Extract the [X, Y] coordinate from the center of the cell holding the provided text.  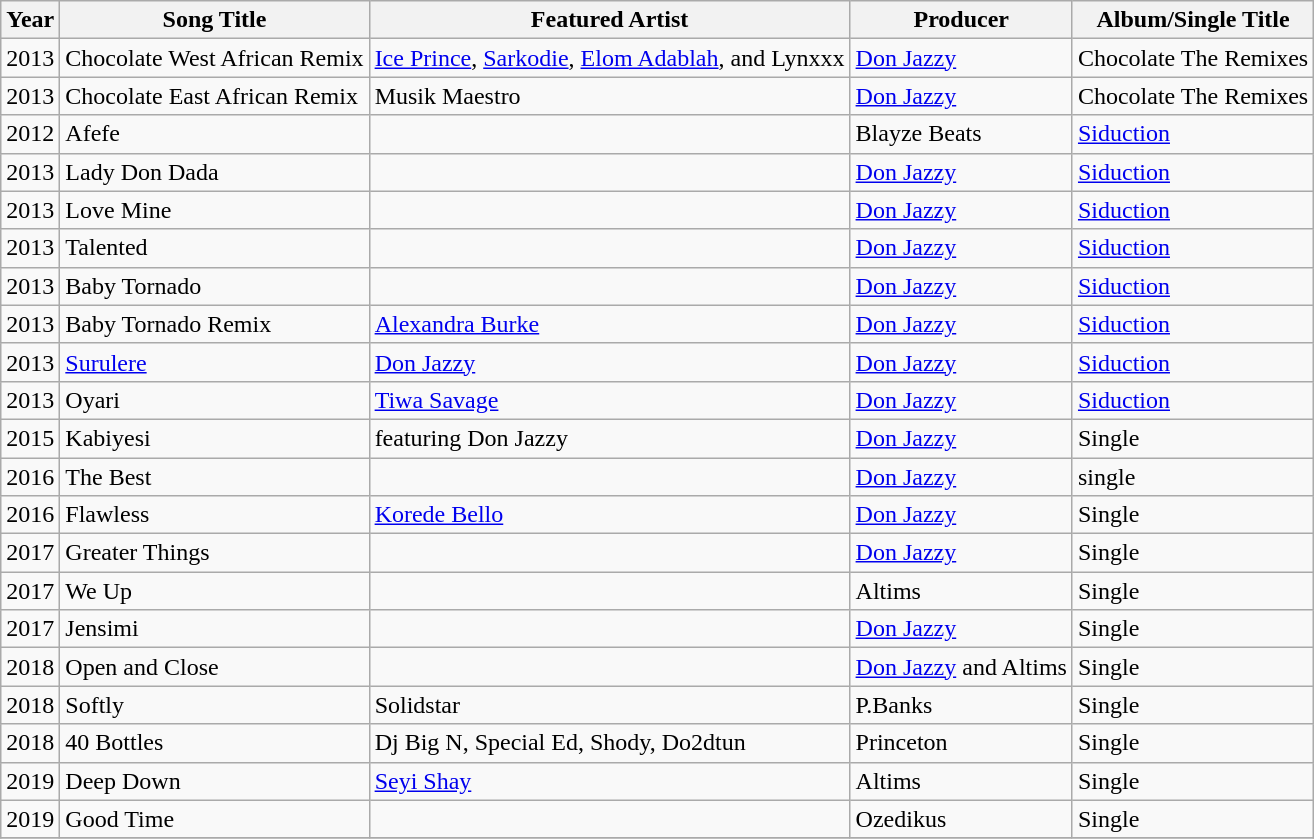
Producer [961, 20]
Princeton [961, 743]
Korede Bello [610, 515]
featuring Don Jazzy [610, 438]
Dj Big N, Special Ed, Shody, Do2dtun [610, 743]
Afefe [214, 134]
Greater Things [214, 553]
Ozedikus [961, 819]
Baby Tornado [214, 286]
Don Jazzy and Altims [961, 667]
Tiwa Savage [610, 400]
Surulere [214, 362]
Blayze Beats [961, 134]
40 Bottles [214, 743]
Ice Prince, Sarkodie, Elom Adablah, and Lynxxx [610, 58]
Featured Artist [610, 20]
Talented [214, 248]
Song Title [214, 20]
Deep Down [214, 781]
Kabiyesi [214, 438]
Lady Don Dada [214, 172]
Solidstar [610, 705]
single [1192, 477]
Alexandra Burke [610, 324]
P.Banks [961, 705]
Softly [214, 705]
Chocolate East African Remix [214, 96]
The Best [214, 477]
2015 [30, 438]
Flawless [214, 515]
Jensimi [214, 629]
2012 [30, 134]
Chocolate West African Remix [214, 58]
Baby Tornado Remix [214, 324]
Love Mine [214, 210]
Good Time [214, 819]
Year [30, 20]
We Up [214, 591]
Seyi Shay [610, 781]
Open and Close [214, 667]
Oyari [214, 400]
Album/Single Title [1192, 20]
Musik Maestro [610, 96]
